Return the [x, y] coordinate for the center point of the cell that contains the specified text.  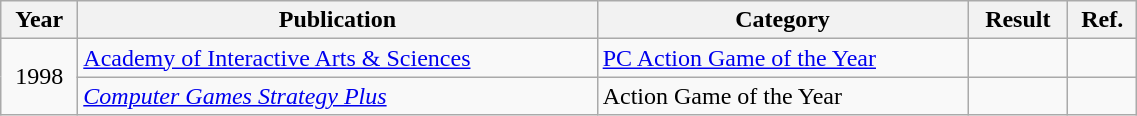
1998 [40, 77]
Category [782, 20]
Year [40, 20]
Ref. [1102, 20]
Computer Games Strategy Plus [338, 96]
Action Game of the Year [782, 96]
PC Action Game of the Year [782, 58]
Publication [338, 20]
Academy of Interactive Arts & Sciences [338, 58]
Result [1018, 20]
